Capture the cell that displays the provided text and extract its (X, Y) central coordinate. 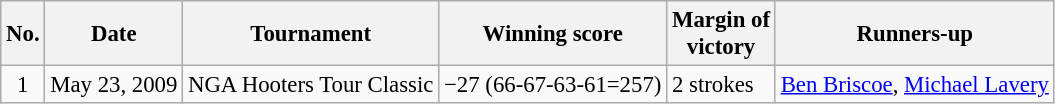
Date (114, 34)
No. (23, 34)
−27 (66-67-63-61=257) (553, 85)
May 23, 2009 (114, 85)
2 strokes (722, 85)
Runners-up (914, 34)
Ben Briscoe, Michael Lavery (914, 85)
Margin ofvictory (722, 34)
Winning score (553, 34)
NGA Hooters Tour Classic (311, 85)
Tournament (311, 34)
1 (23, 85)
